Search for the cell housing the specified text and yield its [x, y] center coordinate. 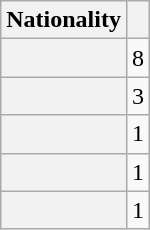
Nationality [64, 20]
8 [138, 58]
3 [138, 96]
